For the text-containing cell, return its midpoint in (X, Y) coordinate format. 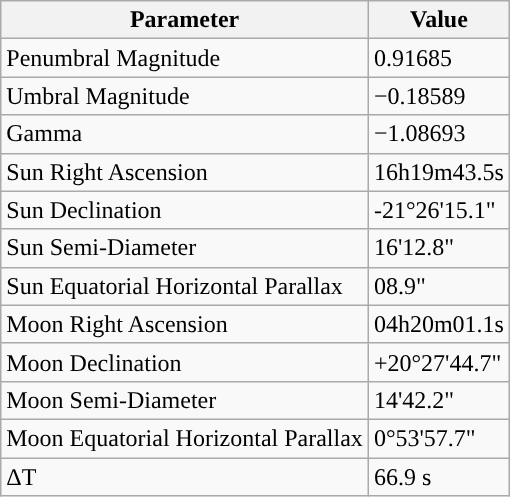
+20°27'44.7" (438, 362)
0.91685 (438, 58)
14'42.2" (438, 400)
0°53'57.7" (438, 438)
Penumbral Magnitude (185, 58)
Value (438, 20)
Gamma (185, 134)
Sun Equatorial Horizontal Parallax (185, 286)
16h19m43.5s (438, 172)
Umbral Magnitude (185, 96)
Moon Semi-Diameter (185, 400)
Moon Equatorial Horizontal Parallax (185, 438)
-21°26'15.1" (438, 210)
Sun Right Ascension (185, 172)
−0.18589 (438, 96)
Sun Declination (185, 210)
−1.08693 (438, 134)
04h20m01.1s (438, 324)
08.9" (438, 286)
16'12.8" (438, 248)
66.9 s (438, 477)
Sun Semi-Diameter (185, 248)
ΔT (185, 477)
Parameter (185, 20)
Moon Declination (185, 362)
Moon Right Ascension (185, 324)
